Detect which cell encompasses the target text, then output its (X, Y) center coordinate. 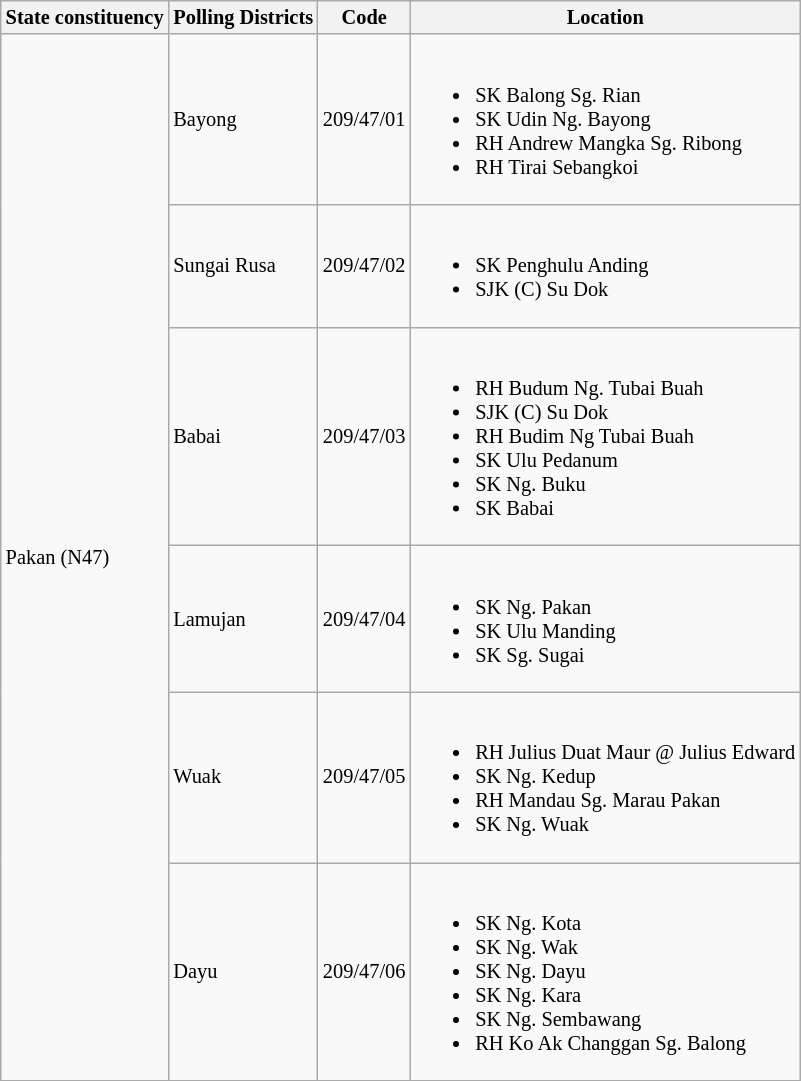
Location (605, 17)
SK Ng. KotaSK Ng. WakSK Ng. DayuSK Ng. KaraSK Ng. SembawangRH Ko Ak Changgan Sg. Balong (605, 971)
State constituency (85, 17)
Bayong (243, 119)
209/47/01 (364, 119)
Lamujan (243, 618)
Pakan (N47) (85, 558)
RH Budum Ng. Tubai BuahSJK (C) Su DokRH Budim Ng Tubai BuahSK Ulu PedanumSK Ng. BukuSK Babai (605, 436)
Babai (243, 436)
Wuak (243, 777)
209/47/04 (364, 618)
209/47/03 (364, 436)
Sungai Rusa (243, 265)
Polling Districts (243, 17)
Dayu (243, 971)
209/47/05 (364, 777)
SK Penghulu AndingSJK (C) Su Dok (605, 265)
209/47/02 (364, 265)
RH Julius Duat Maur @ Julius EdwardSK Ng. KedupRH Mandau Sg. Marau PakanSK Ng. Wuak (605, 777)
SK Ng. PakanSK Ulu MandingSK Sg. Sugai (605, 618)
Code (364, 17)
SK Balong Sg. RianSK Udin Ng. BayongRH Andrew Mangka Sg. RibongRH Tirai Sebangkoi (605, 119)
209/47/06 (364, 971)
